Find where the given text appears and provide that cell's center as (X, Y) coordinate. 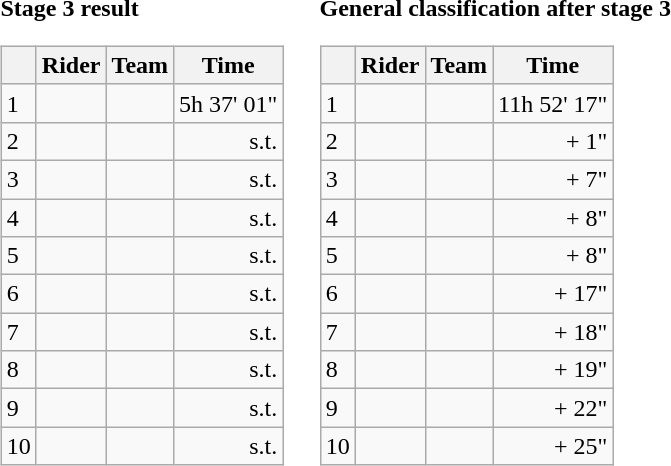
+ 19" (553, 370)
+ 7" (553, 179)
+ 18" (553, 332)
+ 22" (553, 408)
11h 52' 17" (553, 103)
5h 37' 01" (228, 103)
+ 1" (553, 141)
+ 17" (553, 294)
+ 25" (553, 446)
